Return the (X, Y) coordinate for the center point of the cell that contains the specified text.  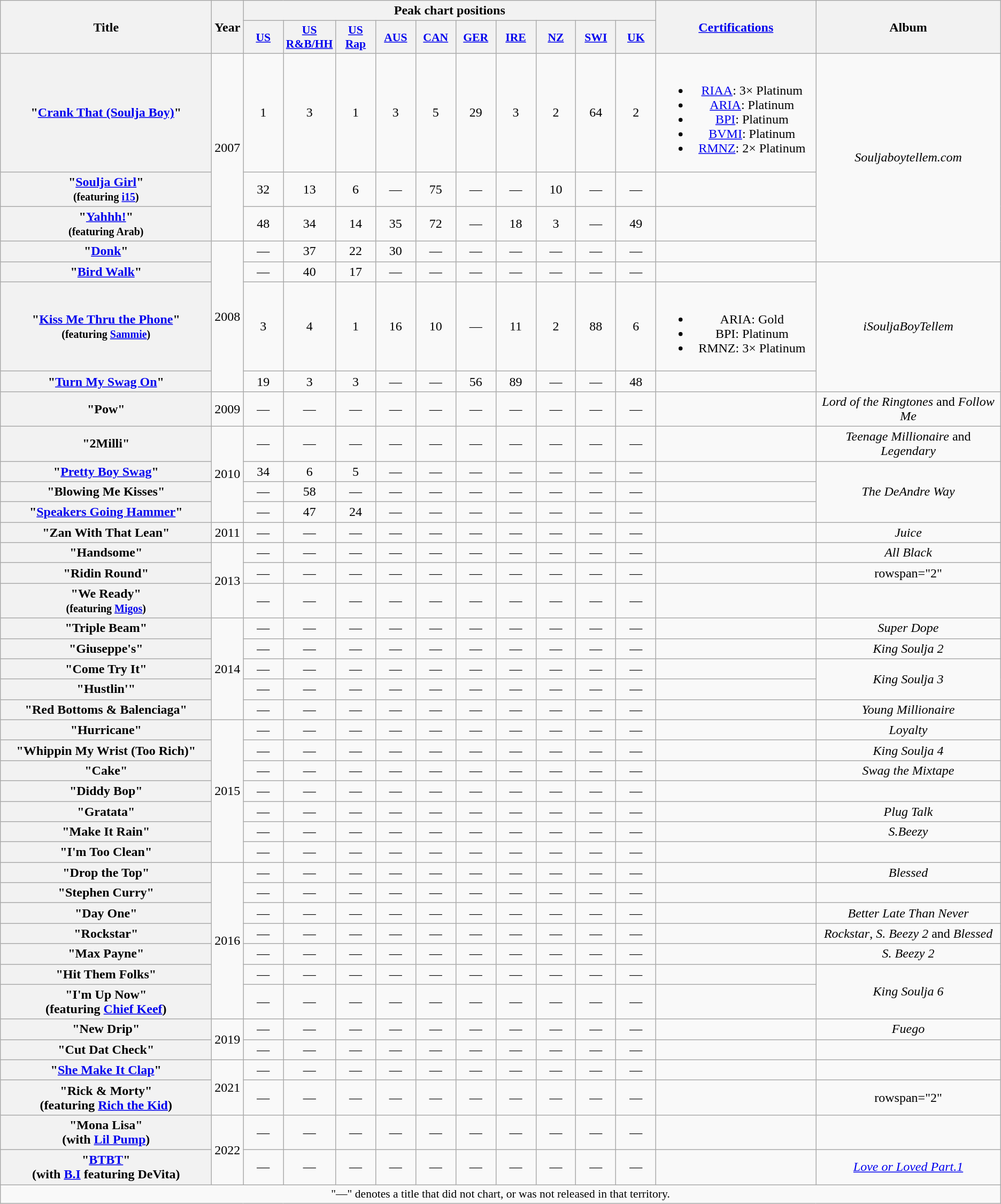
13 (310, 189)
18 (515, 223)
"Hustlin'" (106, 689)
"Crank That (Soulja Boy)" (106, 112)
"Cut Dat Check" (106, 1049)
"Diddy Bop" (106, 791)
49 (636, 223)
"BTBT" (with B.I featuring DeVita) (106, 1167)
29 (476, 112)
64 (596, 112)
30 (396, 251)
"She Make It Clap" (106, 1070)
"Gratata" (106, 811)
AUS (396, 37)
"—" denotes a title that did not chart, or was not released in that territory. (500, 1194)
"Make It Rain" (106, 832)
Fuego (908, 1029)
37 (310, 251)
Young Millionaire (908, 709)
"New Drip" (106, 1029)
King Soulja 2 (908, 649)
2019 (228, 1039)
2009 (228, 408)
"Ridin Round" (106, 573)
"Speakers Going Hammer" (106, 512)
19 (263, 381)
Plug Talk (908, 811)
Loyalty (908, 730)
Juice (908, 532)
ARIA: GoldBPI: PlatinumRMNZ: 3× Platinum (736, 326)
2013 (228, 581)
2015 (228, 791)
47 (310, 512)
GER (476, 37)
iSouljaBoyTellem (908, 326)
2010 (228, 474)
16 (396, 326)
89 (515, 381)
75 (435, 189)
"Yahhh!"(featuring Arab) (106, 223)
"Pow" (106, 408)
2022 (228, 1149)
"Handsome" (106, 553)
Rockstar, S. Beezy 2 and Blessed (908, 933)
US (263, 37)
"Soulja Girl"(featuring i15) (106, 189)
Lord of the Ringtones and Follow Me (908, 408)
"Rockstar" (106, 933)
All Black (908, 553)
"Zan With That Lean" (106, 532)
CAN (435, 37)
22 (355, 251)
88 (596, 326)
Peak chart positions (450, 11)
King Soulja 6 (908, 991)
S.Beezy (908, 832)
32 (263, 189)
"Hurricane" (106, 730)
58 (310, 492)
"Donk" (106, 251)
"Come Try It" (106, 669)
"Kiss Me Thru the Phone"(featuring Sammie) (106, 326)
Certifications (736, 27)
S. Beezy 2 (908, 954)
"We Ready"(featuring Migos) (106, 601)
Swag the Mixtape (908, 770)
"Whippin My Wrist (Too Rich)" (106, 750)
"Stephen Curry" (106, 893)
RIAA: 3× PlatinumARIA: PlatinumBPI: PlatinumBVMI: PlatinumRMNZ: 2× Platinum (736, 112)
40 (310, 272)
USRap (355, 37)
"Rick & Morty"(featuring Rich the Kid) (106, 1097)
"Hit Them Folks" (106, 974)
11 (515, 326)
4 (310, 326)
"Blowing Me Kisses" (106, 492)
"Drop the Top" (106, 873)
72 (435, 223)
2008 (228, 317)
"Day One" (106, 913)
Teenage Millionaire and Legendary (908, 444)
14 (355, 223)
"Max Payne" (106, 954)
NZ (556, 37)
2021 (228, 1087)
UK (636, 37)
Title (106, 27)
King Soulja 4 (908, 750)
2011 (228, 532)
The DeAndre Way (908, 491)
2016 (228, 941)
King Soulja 3 (908, 679)
"Mona Lisa" (with Lil Pump) (106, 1132)
"Pretty Boy Swag" (106, 471)
SWI (596, 37)
Blessed (908, 873)
17 (355, 272)
56 (476, 381)
"Turn My Swag On" (106, 381)
2007 (228, 148)
Year (228, 27)
Better Late Than Never (908, 913)
"Cake" (106, 770)
35 (396, 223)
"I'm Too Clean" (106, 852)
"2Milli" (106, 444)
Love or Loved Part.1 (908, 1167)
"Red Bottoms & Balenciaga" (106, 709)
2014 (228, 669)
Album (908, 27)
Super Dope (908, 628)
IRE (515, 37)
"Giuseppe's" (106, 649)
24 (355, 512)
USR&B/HH (310, 37)
Souljaboytellem.com (908, 157)
"Triple Beam" (106, 628)
"I'm Up Now"(featuring Chief Keef) (106, 1002)
"Bird Walk" (106, 272)
